Search for the cell housing the specified text and yield its (x, y) center coordinate. 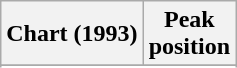
Chart (1993) (72, 34)
Peakposition (189, 34)
